Scan for the cell matching the given text and deliver its [X, Y] coordinate at center. 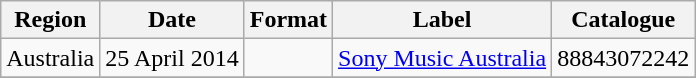
Label [442, 20]
Format [288, 20]
Australia [50, 58]
Catalogue [624, 20]
25 April 2014 [172, 58]
Region [50, 20]
88843072242 [624, 58]
Sony Music Australia [442, 58]
Date [172, 20]
